Output the (x, y) coordinate of the center of the cell containing the given text.  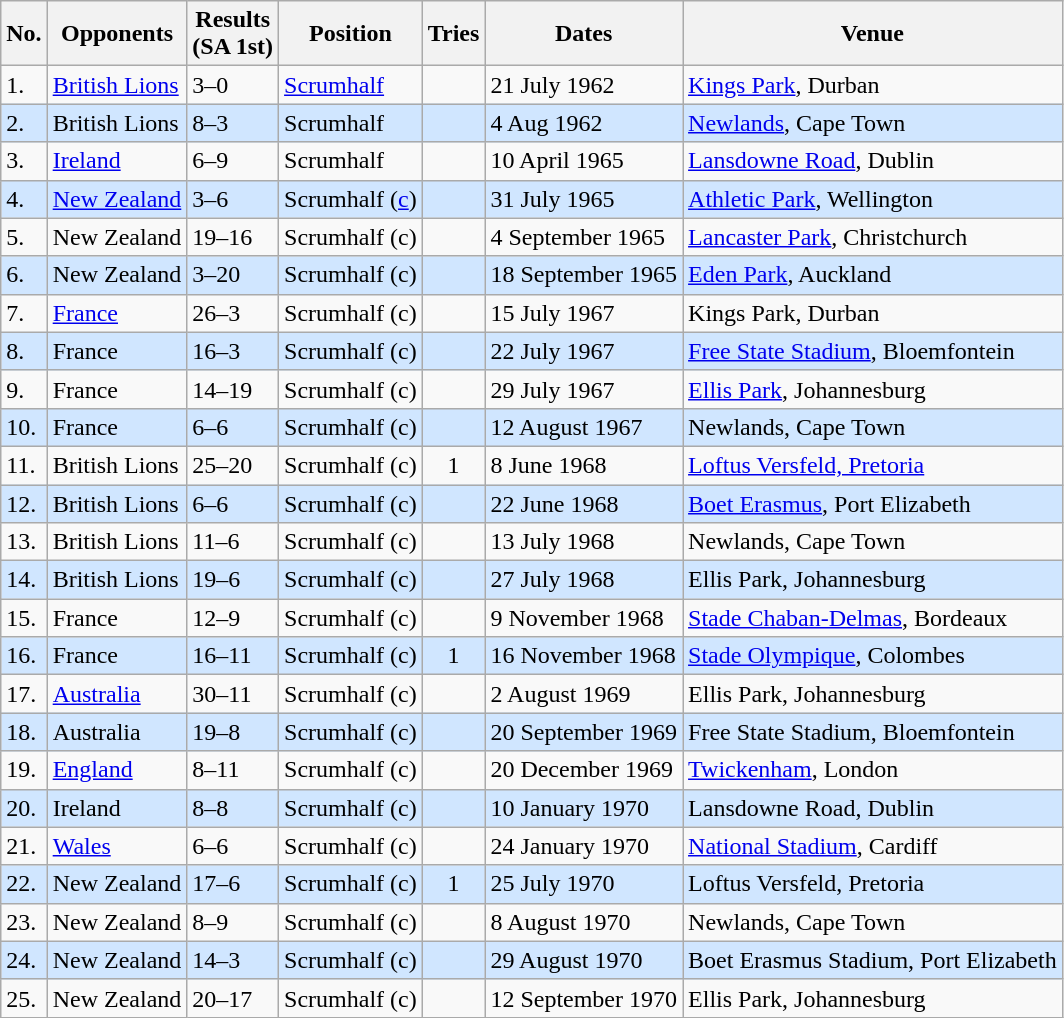
19–16 (233, 237)
17. (24, 694)
Results(SA 1st) (233, 34)
Stade Olympique, Colombes (873, 656)
23. (24, 922)
Boet Erasmus, Port Elizabeth (873, 503)
2 August 1969 (584, 694)
Twickenham, London (873, 770)
8–9 (233, 922)
5. (24, 237)
12. (24, 503)
22. (24, 884)
8–8 (233, 808)
Boet Erasmus Stadium, Port Elizabeth (873, 960)
29 July 1967 (584, 389)
8 August 1970 (584, 922)
25 July 1970 (584, 884)
7. (24, 313)
16. (24, 656)
Eden Park, Auckland (873, 275)
29 August 1970 (584, 960)
11. (24, 465)
26–3 (233, 313)
14–19 (233, 389)
16–3 (233, 351)
No. (24, 34)
24 January 1970 (584, 846)
14. (24, 580)
3–6 (233, 199)
National Stadium, Cardiff (873, 846)
10. (24, 427)
9. (24, 389)
Venue (873, 34)
4 September 1965 (584, 237)
20 December 1969 (584, 770)
13. (24, 542)
18. (24, 732)
20–17 (233, 998)
13 July 1968 (584, 542)
14–3 (233, 960)
6–9 (233, 161)
Athletic Park, Wellington (873, 199)
12 September 1970 (584, 998)
4. (24, 199)
8. (24, 351)
8–11 (233, 770)
16 November 1968 (584, 656)
31 July 1965 (584, 199)
25. (24, 998)
Wales (117, 846)
17–6 (233, 884)
Tries (454, 34)
24. (24, 960)
15. (24, 618)
16–11 (233, 656)
20 September 1969 (584, 732)
12–9 (233, 618)
4 Aug 1962 (584, 123)
10 April 1965 (584, 161)
19. (24, 770)
6. (24, 275)
19–8 (233, 732)
3. (24, 161)
25–20 (233, 465)
10 January 1970 (584, 808)
18 September 1965 (584, 275)
3–20 (233, 275)
15 July 1967 (584, 313)
Position (351, 34)
Dates (584, 34)
12 August 1967 (584, 427)
Stade Chaban-Delmas, Bordeaux (873, 618)
22 July 1967 (584, 351)
Lancaster Park, Christchurch (873, 237)
Opponents (117, 34)
1. (24, 85)
9 November 1968 (584, 618)
3–0 (233, 85)
11–6 (233, 542)
20. (24, 808)
30–11 (233, 694)
8–3 (233, 123)
21 July 1962 (584, 85)
England (117, 770)
27 July 1968 (584, 580)
2. (24, 123)
8 June 1968 (584, 465)
19–6 (233, 580)
21. (24, 846)
22 June 1968 (584, 503)
